Capture the cell that displays the provided text and extract its (X, Y) central coordinate. 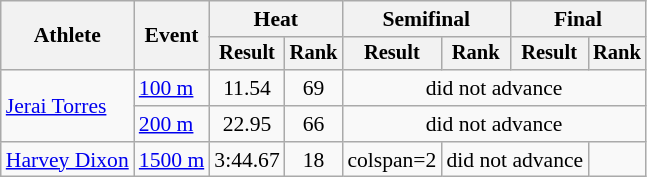
66 (314, 124)
Athlete (68, 36)
100 m (172, 88)
69 (314, 88)
Final (578, 19)
200 m (172, 124)
11.54 (246, 88)
Event (172, 36)
Heat (276, 19)
Jerai Torres (68, 106)
Semifinal (426, 19)
22.95 (246, 124)
